Provide the (x, y) coordinate of the cell's center where the given text is located.  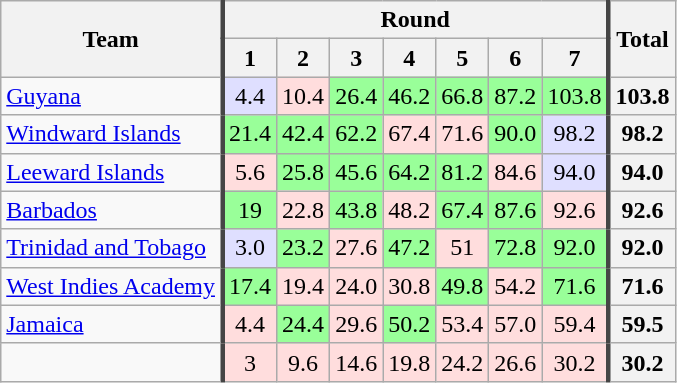
6 (516, 58)
Barbados (112, 210)
53.4 (462, 324)
1 (250, 58)
7 (576, 58)
2 (304, 58)
Leeward Islands (112, 172)
22.8 (304, 210)
5 (462, 58)
25.8 (304, 172)
64.2 (410, 172)
9.6 (304, 362)
19.8 (410, 362)
26.6 (516, 362)
29.6 (356, 324)
Round (415, 20)
42.4 (304, 134)
47.2 (410, 248)
17.4 (250, 286)
84.6 (516, 172)
90.0 (516, 134)
51 (462, 248)
87.2 (516, 96)
Total (642, 39)
10.4 (304, 96)
45.6 (356, 172)
3.0 (250, 248)
26.4 (356, 96)
59.5 (642, 324)
43.8 (356, 210)
81.2 (462, 172)
24.4 (304, 324)
24.2 (462, 362)
48.2 (410, 210)
59.4 (576, 324)
57.0 (516, 324)
19 (250, 210)
27.6 (356, 248)
50.2 (410, 324)
Trinidad and Tobago (112, 248)
72.8 (516, 248)
4 (410, 58)
46.2 (410, 96)
30.8 (410, 286)
5.6 (250, 172)
West Indies Academy (112, 286)
49.8 (462, 286)
Windward Islands (112, 134)
Guyana (112, 96)
21.4 (250, 134)
Team (112, 39)
62.2 (356, 134)
66.8 (462, 96)
87.6 (516, 210)
Jamaica (112, 324)
54.2 (516, 286)
19.4 (304, 286)
14.6 (356, 362)
24.0 (356, 286)
23.2 (304, 248)
